Return the (x, y) coordinate for the center point of the cell that contains the specified text.  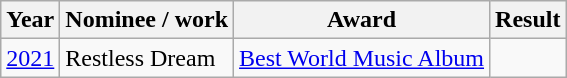
Award (362, 20)
Best World Music Album (362, 58)
Year (30, 20)
Nominee / work (147, 20)
Result (528, 20)
2021 (30, 58)
Restless Dream (147, 58)
